Pinpoint the cell where the given text exists, returning its [x, y] midpoint coordinate. 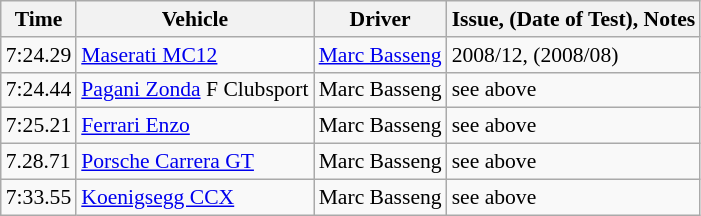
7:24.29 [38, 55]
7.28.71 [38, 162]
Time [38, 19]
Koenigsegg CCX [194, 197]
7:33.55 [38, 197]
Maserati MC12 [194, 55]
Porsche Carrera GT [194, 162]
2008/12, (2008/08) [574, 55]
Vehicle [194, 19]
7:24.44 [38, 90]
Ferrari Enzo [194, 126]
Pagani Zonda F Clubsport [194, 90]
7:25.21 [38, 126]
Issue, (Date of Test), Notes [574, 19]
Driver [380, 19]
